Capture the cell that displays the provided text and extract its [X, Y] central coordinate. 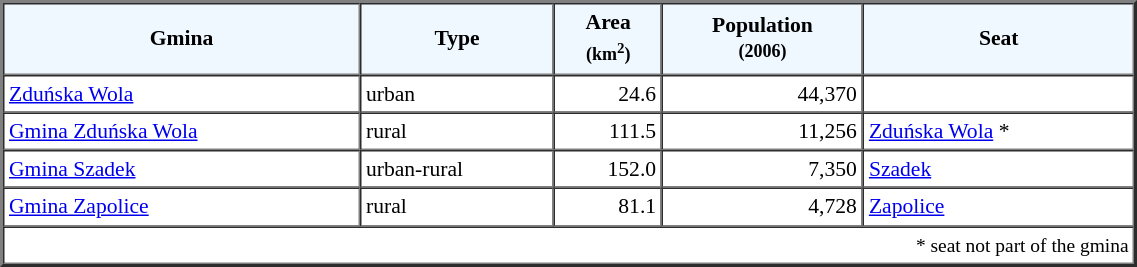
Gmina Zapolice [182, 207]
24.6 [608, 93]
Gmina Szadek [182, 169]
Area(km2) [608, 38]
* seat not part of the gmina [569, 245]
Seat [999, 38]
Zapolice [999, 207]
Type [457, 38]
4,728 [762, 207]
152.0 [608, 169]
11,256 [762, 131]
urban [457, 93]
7,350 [762, 169]
81.1 [608, 207]
Gmina [182, 38]
Population(2006) [762, 38]
urban-rural [457, 169]
Zduńska Wola * [999, 131]
44,370 [762, 93]
Szadek [999, 169]
111.5 [608, 131]
Gmina Zduńska Wola [182, 131]
Zduńska Wola [182, 93]
